Capture the cell that displays the provided text and extract its (x, y) central coordinate. 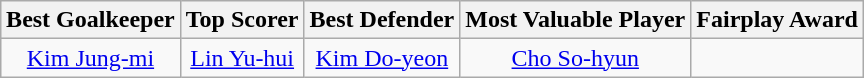
Cho So-hyun (576, 58)
Most Valuable Player (576, 20)
Best Defender (382, 20)
Best Goalkeeper (91, 20)
Kim Jung-mi (91, 58)
Top Scorer (242, 20)
Fairplay Award (778, 20)
Kim Do-yeon (382, 58)
Lin Yu-hui (242, 58)
